Capture the cell that displays the provided text and extract its [X, Y] central coordinate. 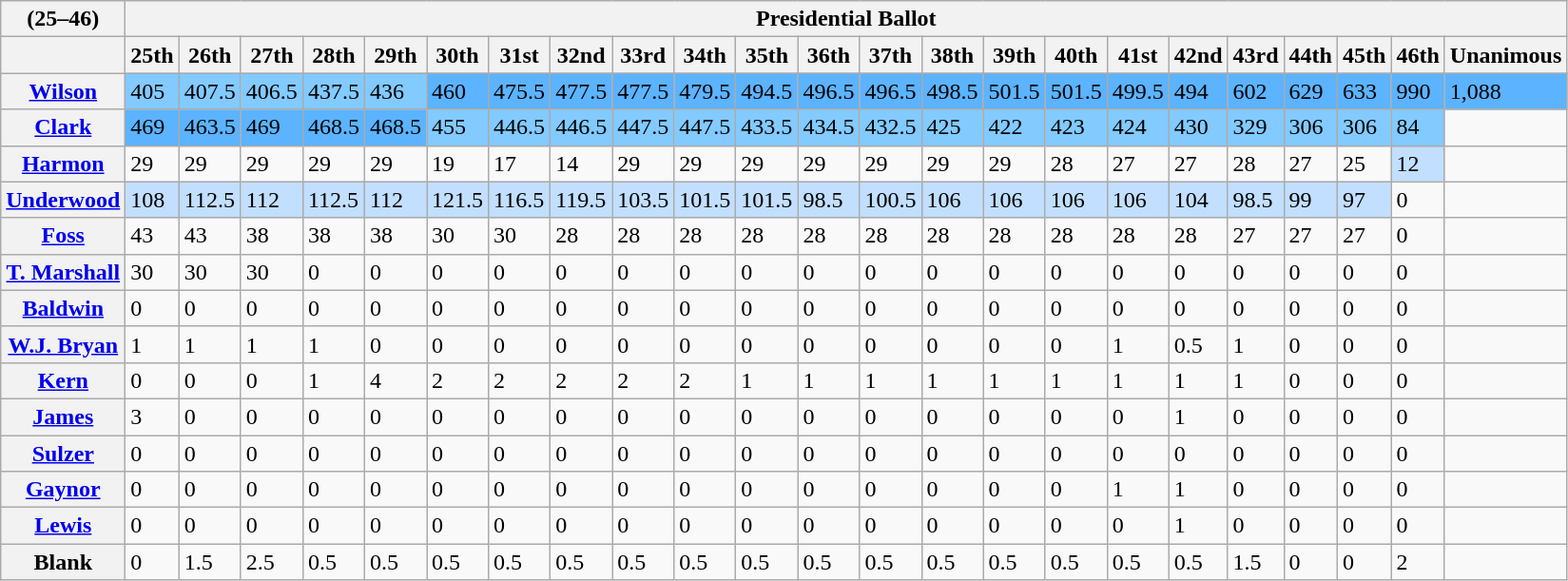
30th [456, 55]
494.5 [766, 91]
432.5 [890, 127]
38th [953, 55]
Kern [63, 380]
26th [209, 55]
499.5 [1137, 91]
42nd [1198, 55]
25th [152, 55]
Clark [63, 127]
425 [953, 127]
434.5 [829, 127]
Lewis [63, 526]
405 [152, 91]
2.5 [272, 562]
Underwood [63, 200]
Presidential Ballot [846, 19]
44th [1310, 55]
28th [333, 55]
35th [766, 55]
99 [1310, 200]
84 [1418, 127]
34th [706, 55]
460 [456, 91]
463.5 [209, 127]
97 [1364, 200]
41st [1137, 55]
329 [1255, 127]
Wilson [63, 91]
27th [272, 55]
19 [456, 164]
40th [1076, 55]
37th [890, 55]
436 [396, 91]
455 [456, 127]
James [63, 416]
Sulzer [63, 454]
422 [1014, 127]
423 [1076, 127]
100.5 [890, 200]
Baldwin [63, 308]
430 [1198, 127]
25 [1364, 164]
14 [582, 164]
Gaynor [63, 490]
406.5 [272, 91]
(25–46) [63, 19]
602 [1255, 91]
31st [519, 55]
Blank [63, 562]
32nd [582, 55]
Unanimous [1505, 55]
3 [152, 416]
36th [829, 55]
108 [152, 200]
43rd [1255, 55]
119.5 [582, 200]
1,088 [1505, 91]
433.5 [766, 127]
479.5 [706, 91]
633 [1364, 91]
104 [1198, 200]
121.5 [456, 200]
17 [519, 164]
T. Marshall [63, 272]
Harmon [63, 164]
990 [1418, 91]
W.J. Bryan [63, 344]
103.5 [643, 200]
4 [396, 380]
407.5 [209, 91]
29th [396, 55]
12 [1418, 164]
Foss [63, 236]
33rd [643, 55]
498.5 [953, 91]
45th [1364, 55]
46th [1418, 55]
494 [1198, 91]
629 [1310, 91]
116.5 [519, 200]
39th [1014, 55]
424 [1137, 127]
437.5 [333, 91]
475.5 [519, 91]
